Find where the given text appears and provide that cell's center as (x, y) coordinate. 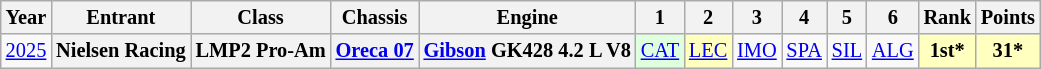
IMO (756, 51)
Chassis (375, 17)
4 (804, 17)
Engine (528, 17)
3 (756, 17)
Nielsen Racing (120, 51)
CAT (660, 51)
LMP2 Pro-Am (261, 51)
Year (26, 17)
31* (1008, 51)
LEC (708, 51)
Rank (948, 17)
2025 (26, 51)
1 (660, 17)
Gibson GK428 4.2 L V8 (528, 51)
Entrant (120, 17)
ALG (893, 51)
Class (261, 17)
5 (847, 17)
2 (708, 17)
Points (1008, 17)
SPA (804, 51)
6 (893, 17)
Oreca 07 (375, 51)
SIL (847, 51)
1st* (948, 51)
